Capture the cell that displays the provided text and extract its [x, y] central coordinate. 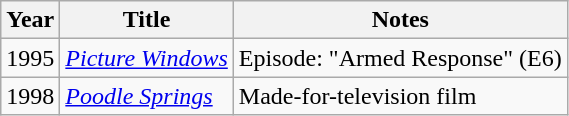
1995 [30, 58]
Title [147, 20]
Notes [400, 20]
Episode: "Armed Response" (E6) [400, 58]
Poodle Springs [147, 96]
Picture Windows [147, 58]
1998 [30, 96]
Made-for-television film [400, 96]
Year [30, 20]
